Extract the (x, y) coordinate from the center of the cell holding the provided text.  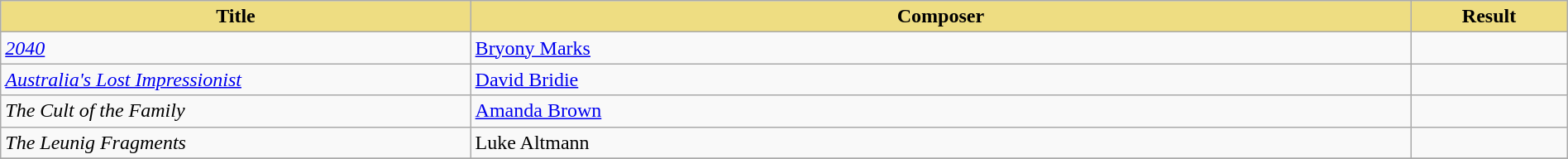
Bryony Marks (941, 48)
The Leunig Fragments (236, 142)
Result (1489, 17)
Amanda Brown (941, 111)
2040 (236, 48)
Composer (941, 17)
Luke Altmann (941, 142)
The Cult of the Family (236, 111)
David Bridie (941, 79)
Australia's Lost Impressionist (236, 79)
Title (236, 17)
